Search for the cell housing the specified text and yield its (x, y) center coordinate. 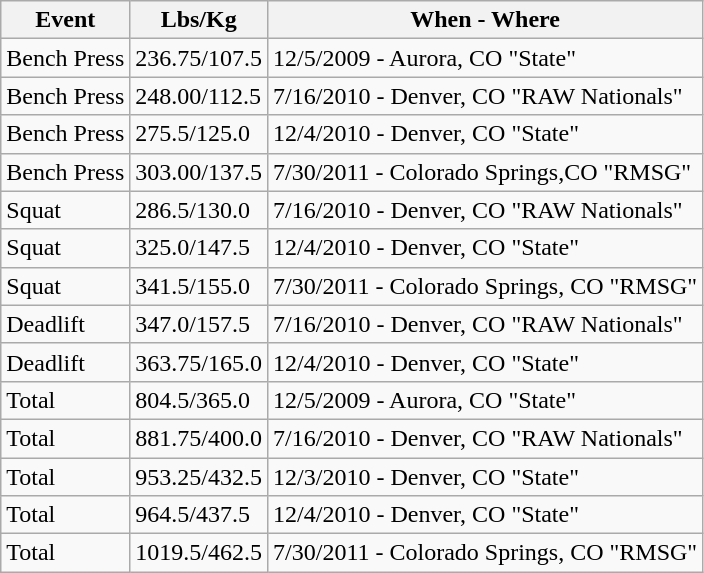
Lbs/Kg (199, 20)
804.5/365.0 (199, 400)
236.75/107.5 (199, 58)
303.00/137.5 (199, 172)
363.75/165.0 (199, 362)
964.5/437.5 (199, 515)
248.00/112.5 (199, 96)
325.0/147.5 (199, 248)
341.5/155.0 (199, 286)
275.5/125.0 (199, 134)
881.75/400.0 (199, 438)
When - Where (486, 20)
Event (66, 20)
12/3/2010 - Denver, CO "State" (486, 477)
1019.5/462.5 (199, 553)
286.5/130.0 (199, 210)
347.0/157.5 (199, 324)
7/30/2011 - Colorado Springs,CO "RMSG" (486, 172)
953.25/432.5 (199, 477)
